Return the (X, Y) coordinate for the center point of the cell that contains the specified text.  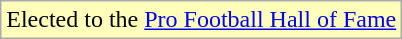
Elected to the Pro Football Hall of Fame (202, 20)
